Find where the given text appears and provide that cell's center as (x, y) coordinate. 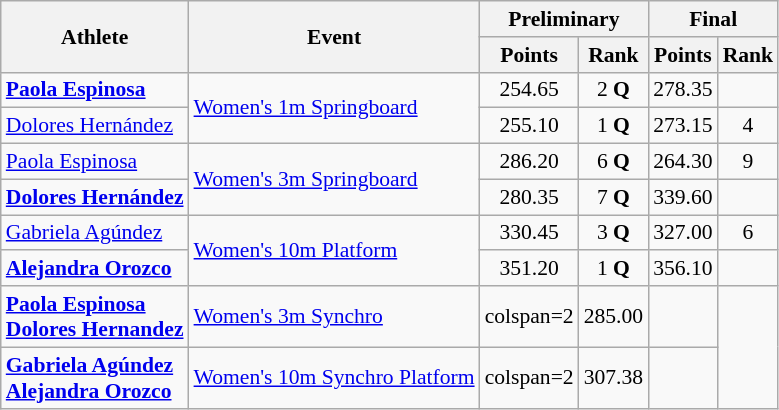
6 (748, 233)
351.20 (530, 269)
330.45 (530, 233)
Gabriela Agúndez (95, 233)
285.00 (614, 316)
Event (334, 36)
Women's 3m Springboard (334, 180)
Alejandra Orozco (95, 269)
327.00 (682, 233)
4 (748, 126)
280.35 (530, 197)
7 Q (614, 197)
254.65 (530, 90)
Paola EspinosaDolores Hernandez (95, 316)
Final (713, 19)
Athlete (95, 36)
Preliminary (564, 19)
286.20 (530, 162)
3 Q (614, 233)
Women's 10m Platform (334, 250)
Women's 1m Springboard (334, 108)
273.15 (682, 126)
356.10 (682, 269)
2 Q (614, 90)
264.30 (682, 162)
307.38 (614, 378)
255.10 (530, 126)
278.35 (682, 90)
6 Q (614, 162)
9 (748, 162)
339.60 (682, 197)
Women's 10m Synchro Platform (334, 378)
Women's 3m Synchro (334, 316)
Gabriela AgúndezAlejandra Orozco (95, 378)
